Search for the cell housing the specified text and yield its [X, Y] center coordinate. 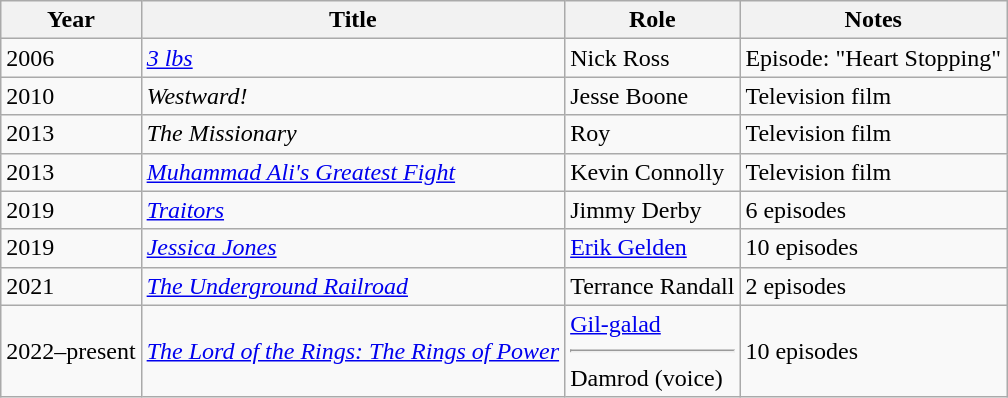
2021 [71, 286]
6 episodes [874, 210]
3 lbs [353, 58]
Nick Ross [652, 58]
Gil-galad Damrod (voice) [652, 351]
Role [652, 20]
2010 [71, 96]
Notes [874, 20]
Jimmy Derby [652, 210]
Roy [652, 134]
The Lord of the Rings: The Rings of Power [353, 351]
Westward! [353, 96]
The Missionary [353, 134]
Year [71, 20]
Muhammad Ali's Greatest Fight [353, 172]
2022–present [71, 351]
Jessica Jones [353, 248]
2 episodes [874, 286]
Traitors [353, 210]
Terrance Randall [652, 286]
Erik Gelden [652, 248]
2006 [71, 58]
Title [353, 20]
Episode: "Heart Stopping" [874, 58]
Jesse Boone [652, 96]
Kevin Connolly [652, 172]
The Underground Railroad [353, 286]
